Return [x, y] of the center of cell containing provided text 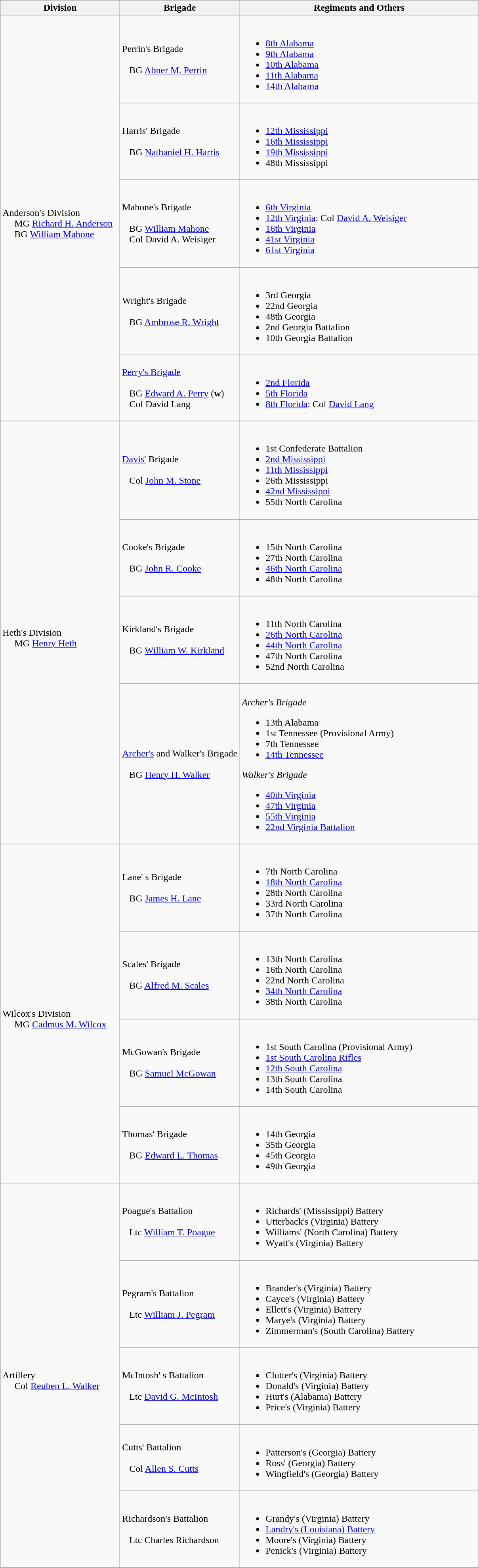
14th Georgia35th Georgia45th Georgia49th Georgia [359, 1145]
2nd Florida5th Florida8th Florida: Col David Lang [359, 388]
Lane' s Brigade BG James H. Lane [180, 887]
McGowan's Brigade BG Samuel McGowan [180, 1062]
Pegram's Battalion Ltc William J. Pegram [180, 1304]
Thomas' Brigade BG Edward L. Thomas [180, 1145]
Mahone's Brigade BG William Mahone Col David A. Weisiger [180, 223]
Richardson's Battalion Ltc Charles Richardson [180, 1529]
Heth's Division MG Henry Heth [60, 632]
1st Confederate Battalion2nd Mississippi11th Mississippi26th Mississippi42nd Mississippi55th North Carolina [359, 470]
Patterson's (Georgia) BatteryRoss' (Georgia) BatteryWingfield's (Georgia) Battery [359, 1457]
7th North Carolina18th North Carolina28th North Carolina33rd North Carolina37th North Carolina [359, 887]
Wright's Brigade BG Ambrose R. Wright [180, 311]
8th Alabama9th Alabama10th Alabama11th Alabama14th Alabama [359, 59]
13th North Carolina16th North Carolina22nd North Carolina34th North Carolina38th North Carolina [359, 975]
Division [60, 8]
Regiments and Others [359, 8]
6th Virginia12th Virginia: Col David A. Weisiger16th Virginia41st Virginia61st Virginia [359, 223]
12th Mississippi16th Mississippi19th Mississippi48th Mississippi [359, 141]
Cutts' Battalion Col Allen S. Cutts [180, 1457]
Richards' (Mississippi) BatteryUtterback's (Virginia) BatteryWilliams' (North Carolina) BatteryWyatt's (Virginia) Battery [359, 1222]
Clutter's (Virginia) BatteryDonald's (Virginia) BatteryHurt's (Alabama) BatteryPrice's (Virginia) Battery [359, 1386]
Perrin's Brigade BG Abner M. Perrin [180, 59]
Wilcox's Division MG Cadmus M. Wilcox [60, 1013]
Davis' Brigade Col John M. Stone [180, 470]
Artillery Col Reuben L. Walker [60, 1376]
Scales' Brigade BG Alfred M. Scales [180, 975]
Perry's Brigade BG Edward A. Perry (w) Col David Lang [180, 388]
Brigade [180, 8]
McIntosh' s Battalion Ltc David G. McIntosh [180, 1386]
Harris' Brigade BG Nathaniel H. Harris [180, 141]
Anderson's Division MG Richard H. Anderson BG William Mahone [60, 218]
Poague's Battalion Ltc William T. Poague [180, 1222]
15th North Carolina27th North Carolina46th North Carolina48th North Carolina [359, 558]
Cooke's Brigade BG John R. Cooke [180, 558]
Grandy's (Virginia) BatteryLandry's (Louisiana) BatteryMoore's (Virginia) BatteryPenick's (Virginia) Battery [359, 1529]
Kirkland's Brigade BG William W. Kirkland [180, 640]
1st South Carolina (Provisional Army)1st South Carolina Rifles12th South Carolina13th South Carolina14th South Carolina [359, 1062]
3rd Georgia22nd Georgia48th Georgia2nd Georgia Battalion10th Georgia Battalion [359, 311]
Archer's and Walker's Brigade BG Henry H. Walker [180, 764]
Brander's (Virginia) BatteryCayce's (Virginia) BatteryEllett's (Virginia) BatteryMarye's (Virginia) BatteryZimmerman's (South Carolina) Battery [359, 1304]
11th North Carolina26th North Carolina44th North Carolina47th North Carolina52nd North Carolina [359, 640]
